Locate the cell with the specified text and output its (X, Y) center coordinate. 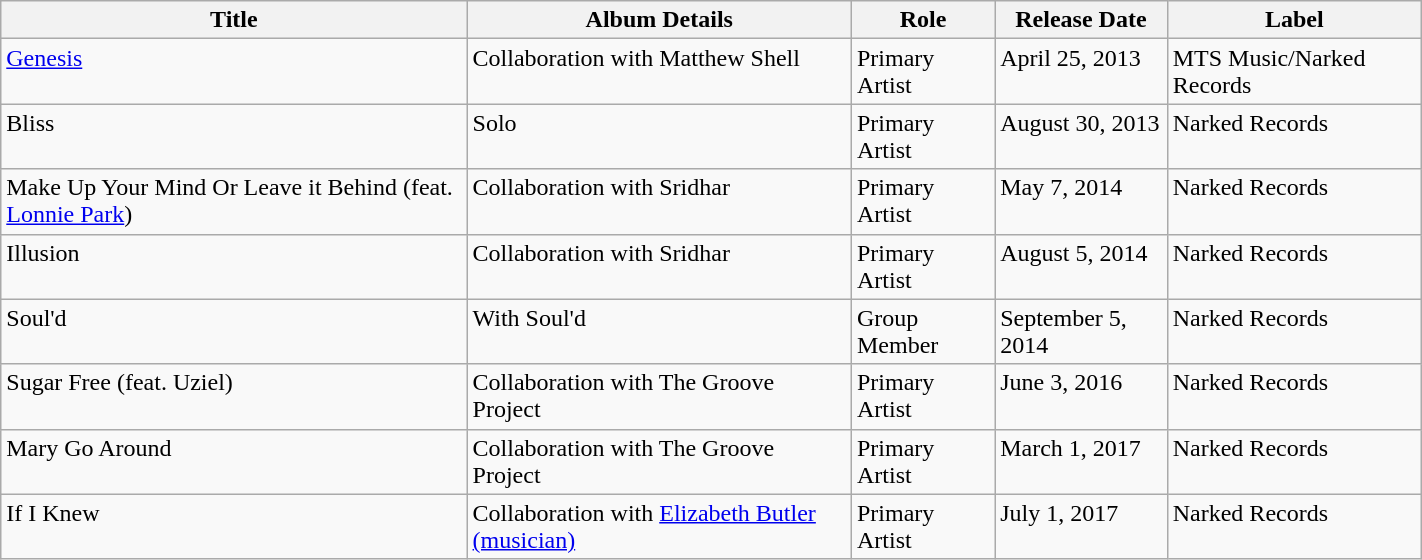
Role (922, 20)
Sugar Free (feat. Uziel) (234, 396)
MTS Music/Narked Records (1294, 72)
Label (1294, 20)
Make Up Your Mind Or Leave it Behind (feat. Lonnie Park) (234, 202)
Solo (659, 136)
August 30, 2013 (1082, 136)
June 3, 2016 (1082, 396)
Illusion (234, 266)
Group Member (922, 332)
April 25, 2013 (1082, 72)
Mary Go Around (234, 462)
September 5, 2014 (1082, 332)
Collaboration with Elizabeth Butler (musician) (659, 526)
Genesis (234, 72)
If I Knew (234, 526)
Album Details (659, 20)
July 1, 2017 (1082, 526)
August 5, 2014 (1082, 266)
Collaboration with Matthew Shell (659, 72)
With Soul'd (659, 332)
Title (234, 20)
Soul'd (234, 332)
March 1, 2017 (1082, 462)
May 7, 2014 (1082, 202)
Bliss (234, 136)
Release Date (1082, 20)
